Locate the cell with the specified text and output its [X, Y] center coordinate. 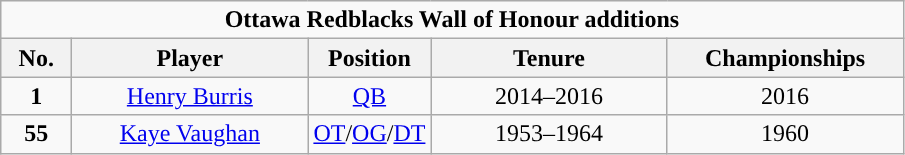
2014–2016 [549, 96]
Position [370, 58]
OT/OG/DT [370, 134]
QB [370, 96]
Championships [785, 58]
2016 [785, 96]
Kaye Vaughan [190, 134]
55 [36, 134]
1 [36, 96]
1960 [785, 134]
Henry Burris [190, 96]
Player [190, 58]
No. [36, 58]
1953–1964 [549, 134]
Tenure [549, 58]
Ottawa Redblacks Wall of Honour additions [452, 20]
